Identify which cell holds the provided text, then report its [X, Y] central coordinate. 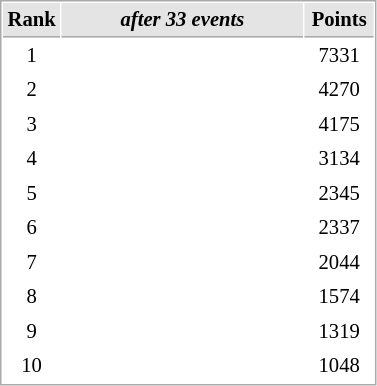
1 [32, 56]
Points [340, 20]
8 [32, 296]
7 [32, 262]
6 [32, 228]
2044 [340, 262]
3 [32, 124]
after 33 events [183, 20]
1048 [340, 366]
2 [32, 90]
1319 [340, 332]
3134 [340, 158]
4270 [340, 90]
4175 [340, 124]
1574 [340, 296]
9 [32, 332]
Rank [32, 20]
10 [32, 366]
2345 [340, 194]
7331 [340, 56]
5 [32, 194]
2337 [340, 228]
4 [32, 158]
